For the text-containing cell, return its midpoint in (X, Y) coordinate format. 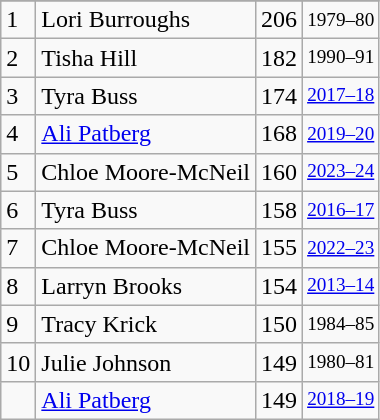
2023–24 (341, 172)
206 (278, 20)
2022–23 (341, 248)
182 (278, 58)
158 (278, 210)
168 (278, 134)
6 (18, 210)
2016–17 (341, 210)
1980–81 (341, 362)
4 (18, 134)
1 (18, 20)
2 (18, 58)
9 (18, 324)
Lori Burroughs (146, 20)
160 (278, 172)
7 (18, 248)
Larryn Brooks (146, 286)
1990–91 (341, 58)
1984–85 (341, 324)
Julie Johnson (146, 362)
10 (18, 362)
Tracy Krick (146, 324)
1979–80 (341, 20)
174 (278, 96)
3 (18, 96)
Tisha Hill (146, 58)
5 (18, 172)
8 (18, 286)
155 (278, 248)
2017–18 (341, 96)
2018–19 (341, 400)
154 (278, 286)
2019–20 (341, 134)
2013–14 (341, 286)
150 (278, 324)
